Find where the given text appears and provide that cell's center as [X, Y] coordinate. 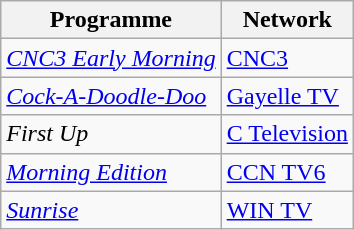
CCN TV6 [287, 172]
CNC3 [287, 58]
C Television [287, 134]
First Up [111, 134]
CNC3 Early Morning [111, 58]
Sunrise [111, 210]
Programme [111, 20]
WIN TV [287, 210]
Cock-A-Doodle-Doo [111, 96]
Morning Edition [111, 172]
Network [287, 20]
Gayelle TV [287, 96]
